Pinpoint the cell where the given text exists, returning its (X, Y) midpoint coordinate. 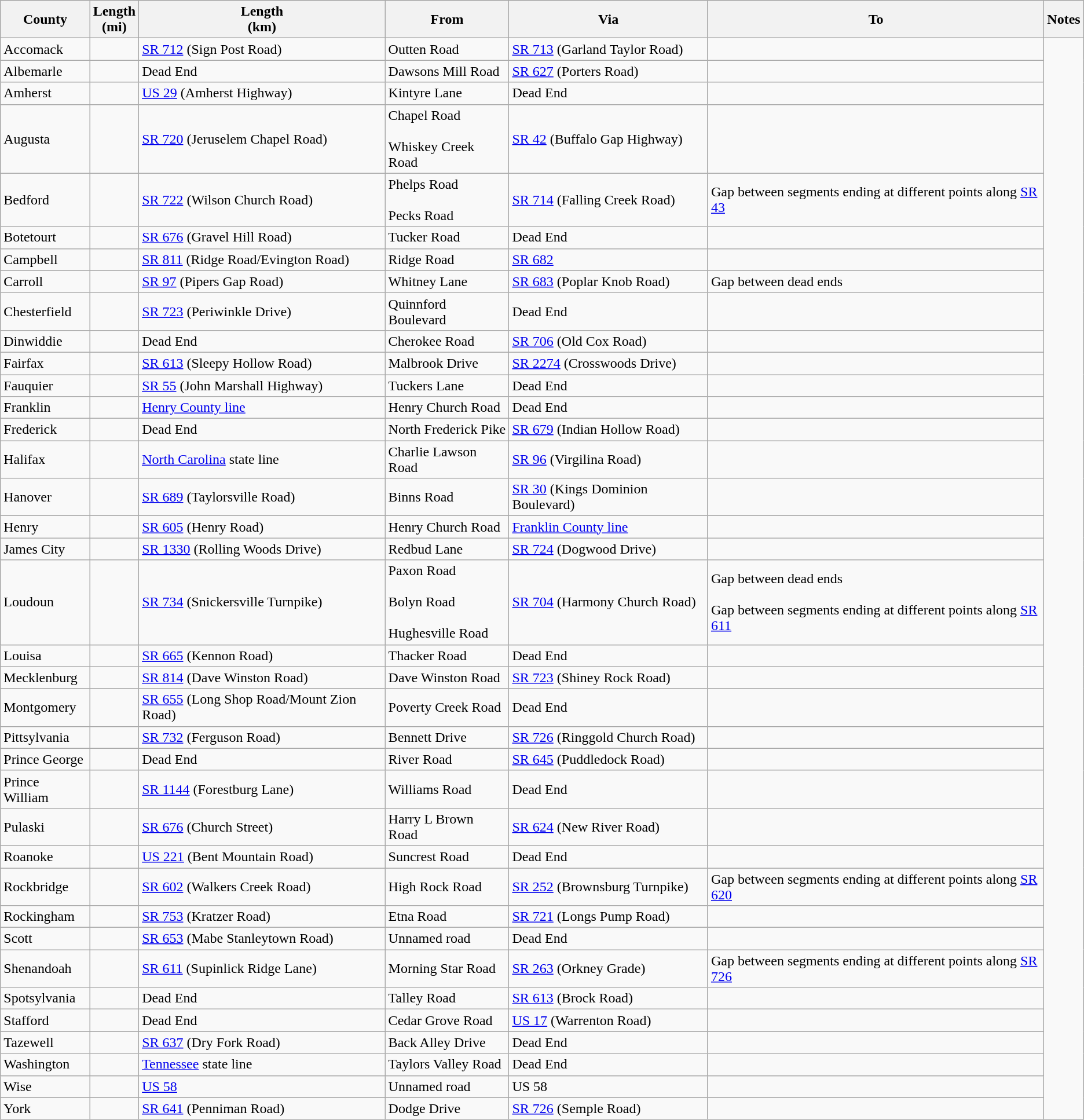
Paxon RoadBolyn RoadHughesville Road (447, 602)
Campbell (45, 259)
Prince George (45, 759)
Gap between segments ending at different points along SR 726 (876, 968)
SR 252 (Brownsburg Turnpike) (609, 886)
Amherst (45, 93)
Albemarle (45, 71)
SR 734 (Snickersville Turnpike) (262, 602)
Morning Star Road (447, 968)
SR 263 (Orkney Grade) (609, 968)
SR 689 (Taylorsville Road) (262, 497)
Etna Road (447, 917)
SR 55 (John Marshall Highway) (262, 385)
SR 613 (Sleepy Hollow Road) (262, 363)
SR 676 (Gravel Hill Road) (262, 237)
SR 706 (Old Cox Road) (609, 341)
Thacker Road (447, 656)
Loudoun (45, 602)
Pittsylvania (45, 737)
High Rock Road (447, 886)
Back Alley Drive (447, 1042)
Hanover (45, 497)
SR 653 (Mabe Stanleytown Road) (262, 939)
SR 676 (Church Street) (262, 827)
Tuckers Lane (447, 385)
Gap between dead endsGap between segments ending at different points along SR 611 (876, 602)
Notes (1064, 20)
Taylors Valley Road (447, 1064)
SR 665 (Kennon Road) (262, 656)
SR 726 (Semple Road) (609, 1108)
SR 722 (Wilson Church Road) (262, 200)
Frederick (45, 430)
Tazewell (45, 1042)
Tucker Road (447, 237)
North Frederick Pike (447, 430)
SR 726 (Ringgold Church Road) (609, 737)
SR 30 (Kings Dominion Boulevard) (609, 497)
Binns Road (447, 497)
Henry (45, 527)
US 17 (Warrenton Road) (609, 1020)
Accomack (45, 49)
Shenandoah (45, 968)
Suncrest Road (447, 857)
SR 42 (Buffalo Gap Highway) (609, 139)
Williams Road (447, 789)
Montgomery (45, 708)
Henry County line (262, 408)
SR 637 (Dry Fork Road) (262, 1042)
Spotsylvania (45, 998)
SR 97 (Pipers Gap Road) (262, 281)
Gap between segments ending at different points along SR 43 (876, 200)
Dawsons Mill Road (447, 71)
Dinwiddie (45, 341)
Wise (45, 1086)
Rockingham (45, 917)
Length(mi) (114, 20)
Redbud Lane (447, 549)
Harry L Brown Road (447, 827)
SR 1144 (Forestburg Lane) (262, 789)
Ridge Road (447, 259)
SR 641 (Penniman Road) (262, 1108)
SR 624 (New River Road) (609, 827)
Dave Winston Road (447, 678)
Whitney Lane (447, 281)
SR 627 (Porters Road) (609, 71)
SR 602 (Walkers Creek Road) (262, 886)
Roanoke (45, 857)
SR 724 (Dogwood Drive) (609, 549)
Poverty Creek Road (447, 708)
Bennett Drive (447, 737)
Kintyre Lane (447, 93)
SR 1330 (Rolling Woods Drive) (262, 549)
County (45, 20)
North Carolina state line (262, 460)
Carroll (45, 281)
SR 721 (Longs Pump Road) (609, 917)
SR 645 (Puddledock Road) (609, 759)
Chesterfield (45, 312)
Length(km) (262, 20)
Pulaski (45, 827)
SR 605 (Henry Road) (262, 527)
Dodge Drive (447, 1108)
SR 814 (Dave Winston Road) (262, 678)
SR 704 (Harmony Church Road) (609, 602)
SR 611 (Supinlick Ridge Lane) (262, 968)
Chapel RoadWhiskey Creek Road (447, 139)
Phelps RoadPecks Road (447, 200)
SR 683 (Poplar Knob Road) (609, 281)
Cedar Grove Road (447, 1020)
SR 679 (Indian Hollow Road) (609, 430)
Gap between segments ending at different points along SR 620 (876, 886)
SR 732 (Ferguson Road) (262, 737)
SR 713 (Garland Taylor Road) (609, 49)
SR 712 (Sign Post Road) (262, 49)
Stafford (45, 1020)
SR 753 (Kratzer Road) (262, 917)
Louisa (45, 656)
SR 96 (Virgilina Road) (609, 460)
Halifax (45, 460)
Gap between dead ends (876, 281)
Franklin (45, 408)
Franklin County line (609, 527)
Fauquier (45, 385)
Bedford (45, 200)
Prince William (45, 789)
SR 714 (Falling Creek Road) (609, 200)
Tennessee state line (262, 1064)
Washington (45, 1064)
Malbrook Drive (447, 363)
SR 723 (Periwinkle Drive) (262, 312)
SR 723 (Shiney Rock Road) (609, 678)
US 221 (Bent Mountain Road) (262, 857)
Cherokee Road (447, 341)
York (45, 1108)
SR 655 (Long Shop Road/Mount Zion Road) (262, 708)
Quinnford Boulevard (447, 312)
SR 613 (Brock Road) (609, 998)
Augusta (45, 139)
Botetourt (45, 237)
SR 811 (Ridge Road/Evington Road) (262, 259)
Fairfax (45, 363)
Talley Road (447, 998)
River Road (447, 759)
SR 720 (Jeruselem Chapel Road) (262, 139)
Charlie Lawson Road (447, 460)
SR 682 (609, 259)
Rockbridge (45, 886)
Outten Road (447, 49)
James City (45, 549)
US 29 (Amherst Highway) (262, 93)
Mecklenburg (45, 678)
SR 2274 (Crosswoods Drive) (609, 363)
From (447, 20)
Scott (45, 939)
To (876, 20)
Via (609, 20)
